From the cell containing the given text, extract its center point as (X, Y) coordinate. 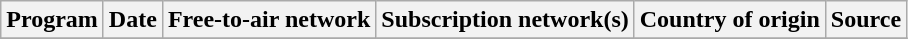
Country of origin (730, 20)
Free-to-air network (268, 20)
Program (52, 20)
Date (132, 20)
Subscription network(s) (505, 20)
Source (866, 20)
